Locate the cell with the specified text and output its [x, y] center coordinate. 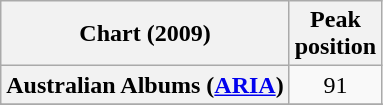
Chart (2009) [145, 34]
91 [335, 85]
Australian Albums (ARIA) [145, 85]
Peakposition [335, 34]
